Scan for the cell matching the given text and deliver its [x, y] coordinate at center. 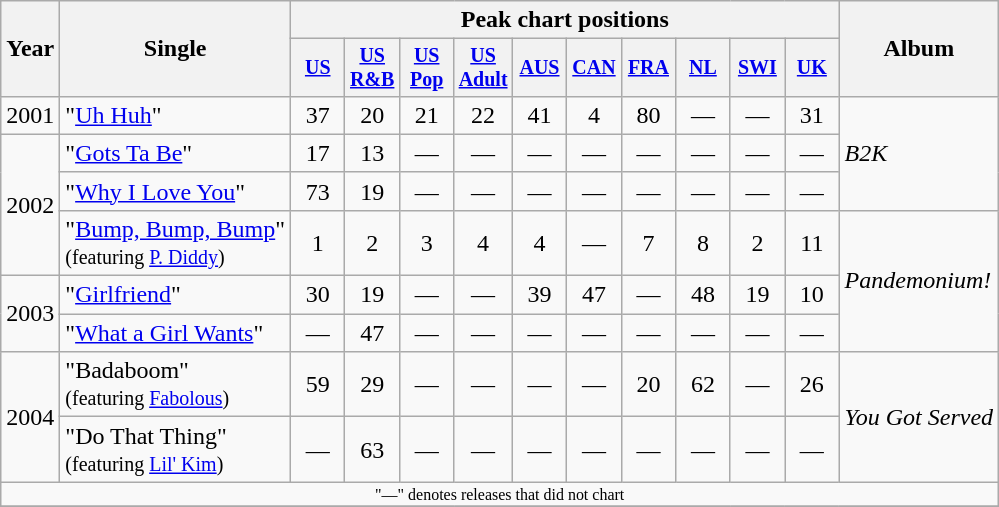
80 [648, 115]
39 [539, 295]
"Uh Huh" [176, 115]
10 [812, 295]
2002 [30, 204]
You Got Served [919, 417]
22 [483, 115]
Peak chart positions [566, 20]
"What a Girl Wants" [176, 333]
Year [30, 49]
CAN [594, 68]
"Bump, Bump, Bump"(featuring P. Diddy) [176, 242]
Album [919, 49]
"Do That Thing"(featuring Lil' Kim) [176, 450]
21 [426, 115]
31 [812, 115]
B2K [919, 153]
"Badaboom"(featuring Fabolous) [176, 384]
SWI [757, 68]
2004 [30, 417]
73 [318, 191]
"Girlfriend" [176, 295]
37 [318, 115]
UK [812, 68]
7 [648, 242]
17 [318, 153]
30 [318, 295]
62 [703, 384]
US Pop [426, 68]
2001 [30, 115]
"Why I Love You" [176, 191]
59 [318, 384]
US R&B [372, 68]
AUS [539, 68]
"Gots Ta Be" [176, 153]
FRA [648, 68]
48 [703, 295]
3 [426, 242]
US Adult [483, 68]
Single [176, 49]
2003 [30, 314]
26 [812, 384]
"—" denotes releases that did not chart [500, 494]
13 [372, 153]
1 [318, 242]
Pandemonium! [919, 280]
11 [812, 242]
US [318, 68]
NL [703, 68]
29 [372, 384]
63 [372, 450]
8 [703, 242]
41 [539, 115]
